Detect which cell encompasses the target text, then output its [x, y] center coordinate. 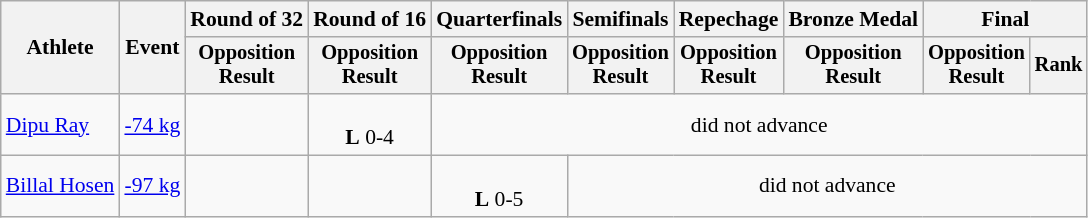
Athlete [60, 48]
L 0-5 [499, 186]
Round of 16 [370, 19]
L 0-4 [370, 124]
Repechage [729, 19]
Final [1005, 19]
Bronze Medal [853, 19]
Round of 32 [246, 19]
Semifinals [620, 19]
-97 kg [152, 186]
Event [152, 48]
Rank [1059, 66]
Billal Hosen [60, 186]
Quarterfinals [499, 19]
Dipu Ray [60, 124]
-74 kg [152, 124]
